Scan for the cell matching the given text and deliver its [X, Y] coordinate at center. 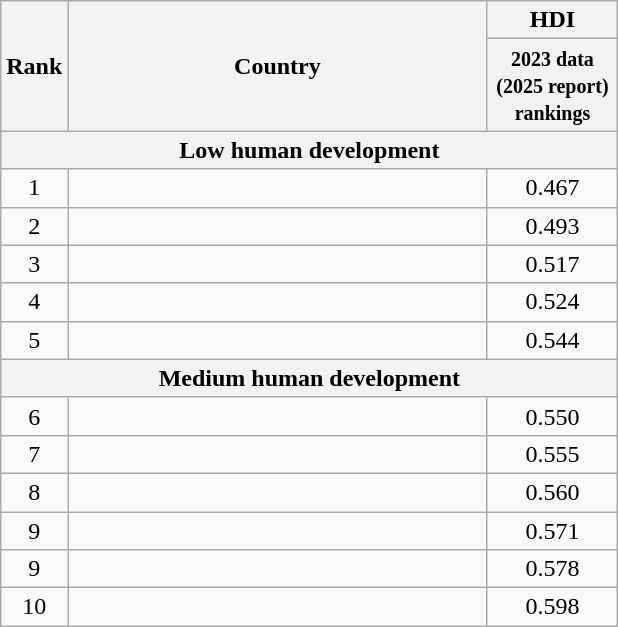
0.578 [552, 569]
1 [34, 188]
HDI [552, 20]
Medium human development [310, 378]
2 [34, 226]
Low human development [310, 150]
8 [34, 492]
Country [278, 66]
0.571 [552, 531]
0.560 [552, 492]
5 [34, 340]
3 [34, 264]
0.467 [552, 188]
0.544 [552, 340]
0.517 [552, 264]
0.550 [552, 416]
2023 data (2025 report) rankings [552, 85]
0.493 [552, 226]
7 [34, 454]
0.555 [552, 454]
0.598 [552, 607]
6 [34, 416]
10 [34, 607]
Rank [34, 66]
4 [34, 302]
0.524 [552, 302]
